Capture the cell that displays the provided text and extract its (X, Y) central coordinate. 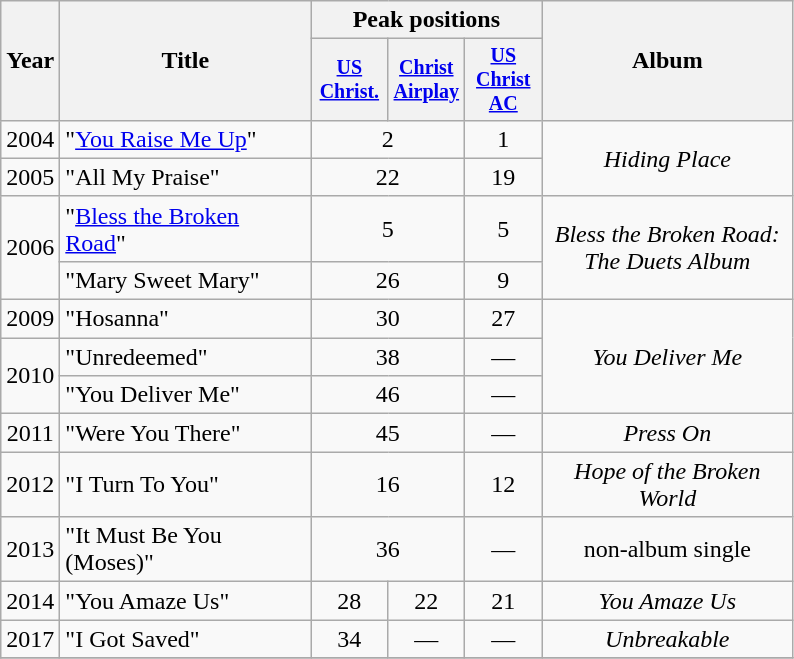
"I Turn To You" (186, 484)
"It Must Be You (Moses)" (186, 550)
2004 (30, 139)
"Unredeemed" (186, 357)
30 (388, 319)
34 (350, 639)
36 (388, 550)
16 (388, 484)
You Deliver Me (668, 357)
2011 (30, 433)
26 (388, 280)
2006 (30, 248)
2010 (30, 376)
2014 (30, 601)
Press On (668, 433)
2005 (30, 177)
"You Raise Me Up" (186, 139)
"Hosanna" (186, 319)
non-album single (668, 550)
27 (504, 319)
Unbreakable (668, 639)
Album (668, 61)
2009 (30, 319)
12 (504, 484)
Bless the Broken Road: The Duets Album (668, 248)
38 (388, 357)
ChristAirplay (426, 80)
"You Deliver Me" (186, 395)
"Bless the Broken Road" (186, 228)
45 (388, 433)
US Christ. (350, 80)
US Christ AC (504, 80)
19 (504, 177)
2013 (30, 550)
"You Amaze Us" (186, 601)
Hiding Place (668, 158)
Peak positions (426, 20)
46 (388, 395)
Title (186, 61)
Year (30, 61)
"Were You There" (186, 433)
28 (350, 601)
You Amaze Us (668, 601)
"I Got Saved" (186, 639)
Hope of the Broken World (668, 484)
"Mary Sweet Mary" (186, 280)
2012 (30, 484)
9 (504, 280)
2017 (30, 639)
21 (504, 601)
2 (388, 139)
1 (504, 139)
"All My Praise" (186, 177)
